Return (X, Y) of the center of cell containing provided text 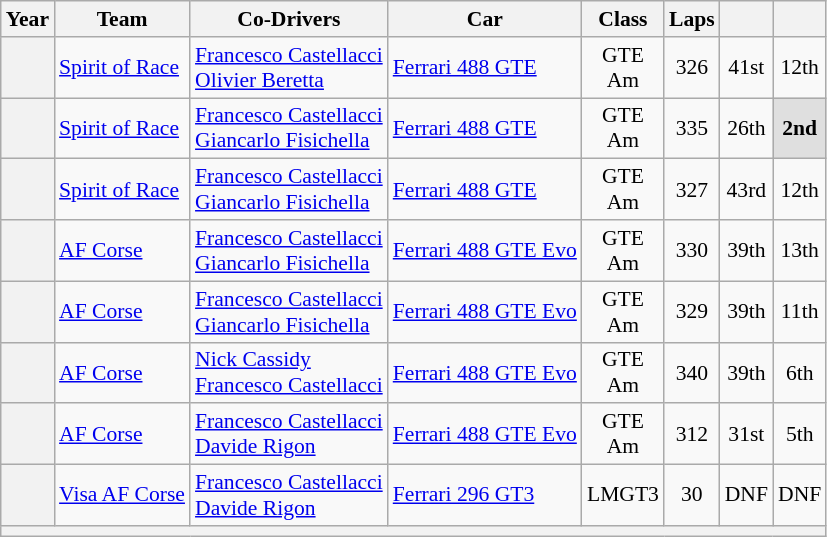
31st (746, 434)
326 (692, 68)
312 (692, 434)
329 (692, 312)
Nick Cassidy Francesco Castellacci (289, 372)
Co-Drivers (289, 19)
41st (746, 68)
2nd (800, 128)
43rd (746, 190)
327 (692, 190)
6th (800, 372)
Francesco Castellacci Olivier Beretta (289, 68)
30 (692, 496)
5th (800, 434)
LMGT3 (623, 496)
Visa AF Corse (122, 496)
Car (485, 19)
13th (800, 250)
Year (28, 19)
Team (122, 19)
Class (623, 19)
335 (692, 128)
Ferrari 296 GT3 (485, 496)
340 (692, 372)
11th (800, 312)
330 (692, 250)
Laps (692, 19)
26th (746, 128)
